Identify which cell holds the provided text, then report its [X, Y] central coordinate. 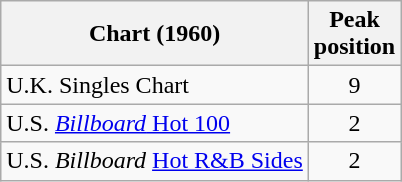
9 [354, 85]
U.K. Singles Chart [155, 85]
Chart (1960) [155, 34]
Peakposition [354, 34]
U.S. Billboard Hot R&B Sides [155, 161]
U.S. Billboard Hot 100 [155, 123]
